Search for the cell housing the specified text and yield its (x, y) center coordinate. 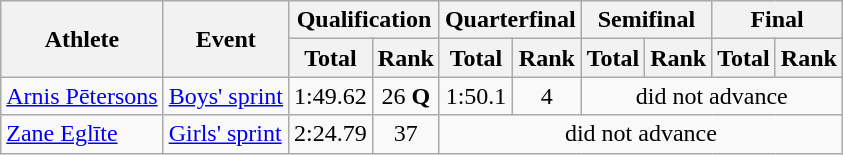
1:49.62 (331, 96)
Quarterfinal (510, 20)
Event (226, 39)
Semifinal (646, 20)
Boys' sprint (226, 96)
Athlete (82, 39)
Girls' sprint (226, 134)
4 (547, 96)
37 (406, 134)
Final (778, 20)
Qualification (364, 20)
Arnis Pētersons (82, 96)
2:24.79 (331, 134)
26 Q (406, 96)
Zane Eglīte (82, 134)
1:50.1 (476, 96)
